Return the [x, y] coordinate for the center point of the cell that contains the specified text.  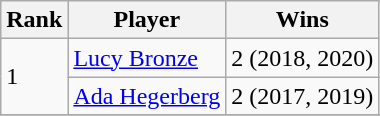
2 (2018, 2020) [302, 58]
Lucy Bronze [147, 58]
2 (2017, 2019) [302, 96]
1 [34, 77]
Wins [302, 20]
Player [147, 20]
Ada Hegerberg [147, 96]
Rank [34, 20]
